Search for the cell housing the specified text and yield its (X, Y) center coordinate. 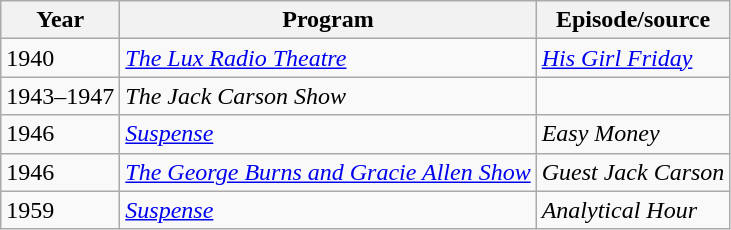
Analytical Hour (633, 210)
1959 (60, 210)
Year (60, 20)
1940 (60, 58)
The Jack Carson Show (328, 96)
The George Burns and Gracie Allen Show (328, 172)
Guest Jack Carson (633, 172)
1943–1947 (60, 96)
His Girl Friday (633, 58)
Program (328, 20)
The Lux Radio Theatre (328, 58)
Easy Money (633, 134)
Episode/source (633, 20)
